Locate the cell with the specified text and output its [x, y] center coordinate. 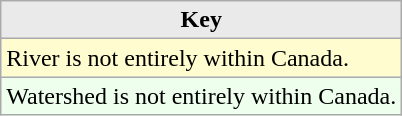
River is not entirely within Canada. [202, 58]
Watershed is not entirely within Canada. [202, 96]
Key [202, 20]
